Pinpoint the cell where the given text exists, returning its [x, y] midpoint coordinate. 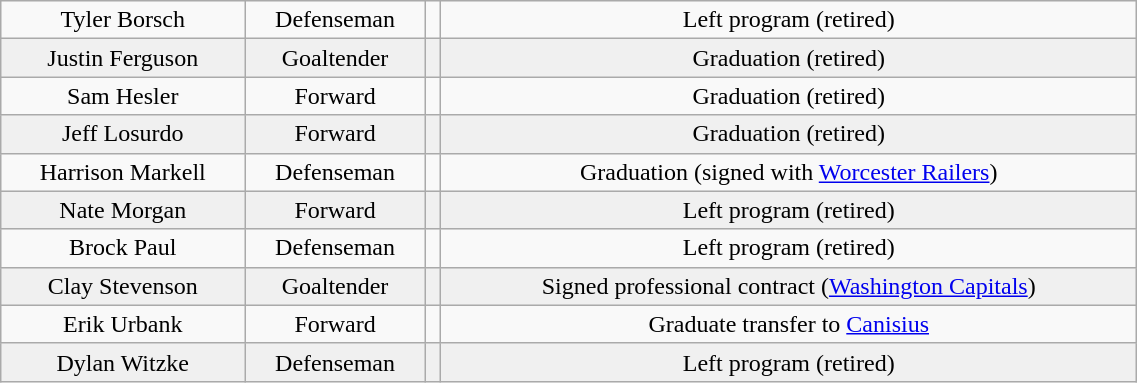
Justin Ferguson [123, 58]
Graduate transfer to Canisius [789, 324]
Harrison Markell [123, 172]
Clay Stevenson [123, 286]
Tyler Borsch [123, 20]
Jeff Losurdo [123, 134]
Brock Paul [123, 248]
Sam Hesler [123, 96]
Dylan Witzke [123, 362]
Nate Morgan [123, 210]
Graduation (signed with Worcester Railers) [789, 172]
Signed professional contract (Washington Capitals) [789, 286]
Erik Urbank [123, 324]
